Scan for the cell matching the given text and deliver its (x, y) coordinate at center. 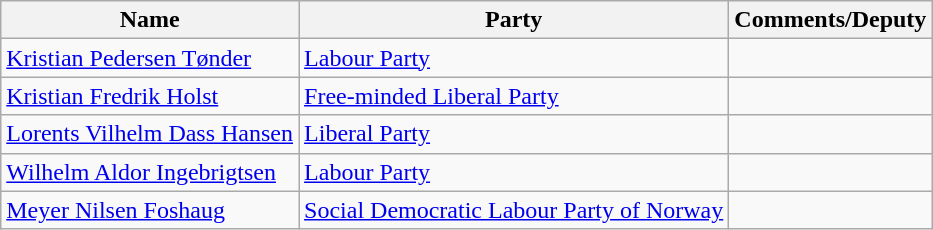
Liberal Party (514, 134)
Free-minded Liberal Party (514, 96)
Kristian Pedersen Tønder (150, 58)
Meyer Nilsen Foshaug (150, 210)
Lorents Vilhelm Dass Hansen (150, 134)
Party (514, 20)
Social Democratic Labour Party of Norway (514, 210)
Name (150, 20)
Comments/Deputy (830, 20)
Wilhelm Aldor Ingebrigtsen (150, 172)
Kristian Fredrik Holst (150, 96)
